Return the [x, y] coordinate for the center point of the cell that contains the specified text.  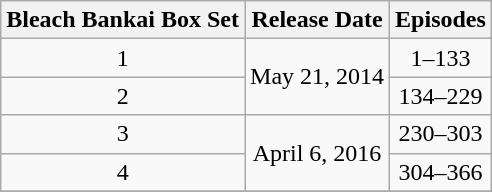
134–229 [441, 96]
April 6, 2016 [318, 153]
1 [123, 58]
3 [123, 134]
Release Date [318, 20]
1–133 [441, 58]
230–303 [441, 134]
Episodes [441, 20]
2 [123, 96]
304–366 [441, 172]
May 21, 2014 [318, 77]
4 [123, 172]
Bleach Bankai Box Set [123, 20]
